Scan for the cell matching the given text and deliver its [x, y] coordinate at center. 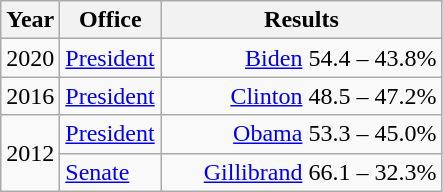
2012 [30, 153]
2020 [30, 58]
Year [30, 20]
Senate [110, 172]
Clinton 48.5 – 47.2% [302, 96]
Obama 53.3 – 45.0% [302, 134]
Office [110, 20]
Biden 54.4 – 43.8% [302, 58]
Results [302, 20]
Gillibrand 66.1 – 32.3% [302, 172]
2016 [30, 96]
